Find where the given text appears and provide that cell's center as (x, y) coordinate. 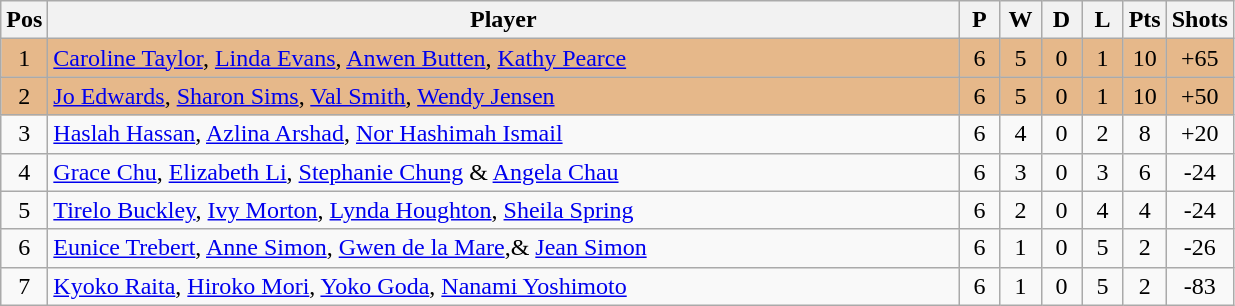
W (1020, 20)
Tirelo Buckley, Ivy Morton, Lynda Houghton, Sheila Spring (504, 210)
-26 (1200, 248)
Shots (1200, 20)
+65 (1200, 58)
7 (24, 286)
8 (1144, 134)
L (1102, 20)
Grace Chu, Elizabeth Li, Stephanie Chung & Angela Chau (504, 172)
P (980, 20)
Eunice Trebert, Anne Simon, Gwen de la Mare,& Jean Simon (504, 248)
Pos (24, 20)
Kyoko Raita, Hiroko Mori, Yoko Goda, Nanami Yoshimoto (504, 286)
Jo Edwards, Sharon Sims, Val Smith, Wendy Jensen (504, 96)
+20 (1200, 134)
Caroline Taylor, Linda Evans, Anwen Butten, Kathy Pearce (504, 58)
Haslah Hassan, Azlina Arshad, Nor Hashimah Ismail (504, 134)
D (1062, 20)
-83 (1200, 286)
+50 (1200, 96)
Pts (1144, 20)
Player (504, 20)
